Locate the cell with the specified text and output its [x, y] center coordinate. 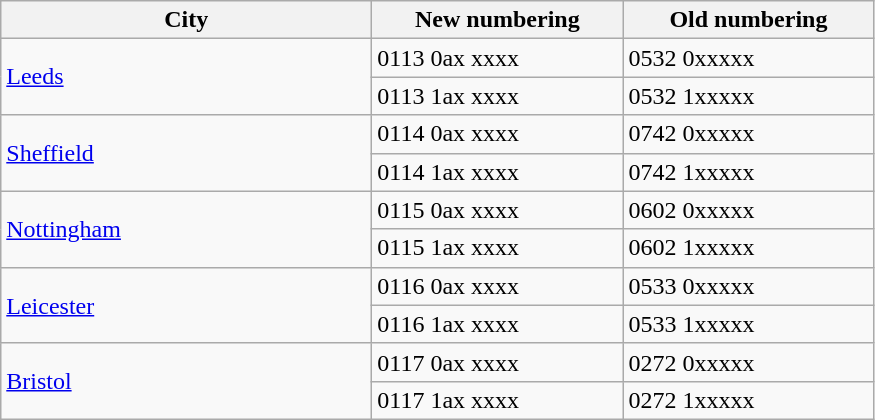
0113 0ax xxxx [498, 58]
0114 0ax xxxx [498, 134]
0116 0ax xxxx [498, 286]
Old numbering [748, 20]
0742 0xxxxx [748, 134]
0602 1xxxxx [748, 248]
0117 1ax xxxx [498, 400]
0602 0xxxxx [748, 210]
0272 1xxxxx [748, 400]
Leeds [186, 77]
City [186, 20]
Nottingham [186, 229]
New numbering [498, 20]
0116 1ax xxxx [498, 324]
0117 0ax xxxx [498, 362]
Sheffield [186, 153]
0113 1ax xxxx [498, 96]
0532 0xxxxx [748, 58]
0115 1ax xxxx [498, 248]
0533 0xxxxx [748, 286]
0742 1xxxxx [748, 172]
0115 0ax xxxx [498, 210]
Leicester [186, 305]
0272 0xxxxx [748, 362]
0532 1xxxxx [748, 96]
0533 1xxxxx [748, 324]
0114 1ax xxxx [498, 172]
Bristol [186, 381]
